Search for the cell housing the specified text and yield its [X, Y] center coordinate. 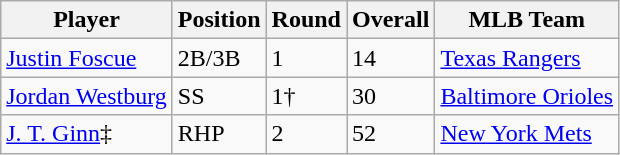
Baltimore Orioles [527, 96]
1 [306, 58]
Round [306, 20]
SS [219, 96]
Texas Rangers [527, 58]
Player [87, 20]
J. T. Ginn‡ [87, 134]
2B/3B [219, 58]
Jordan Westburg [87, 96]
Position [219, 20]
52 [390, 134]
Overall [390, 20]
30 [390, 96]
MLB Team [527, 20]
1† [306, 96]
2 [306, 134]
RHP [219, 134]
Justin Foscue [87, 58]
14 [390, 58]
New York Mets [527, 134]
